Search for the cell housing the specified text and yield its (X, Y) center coordinate. 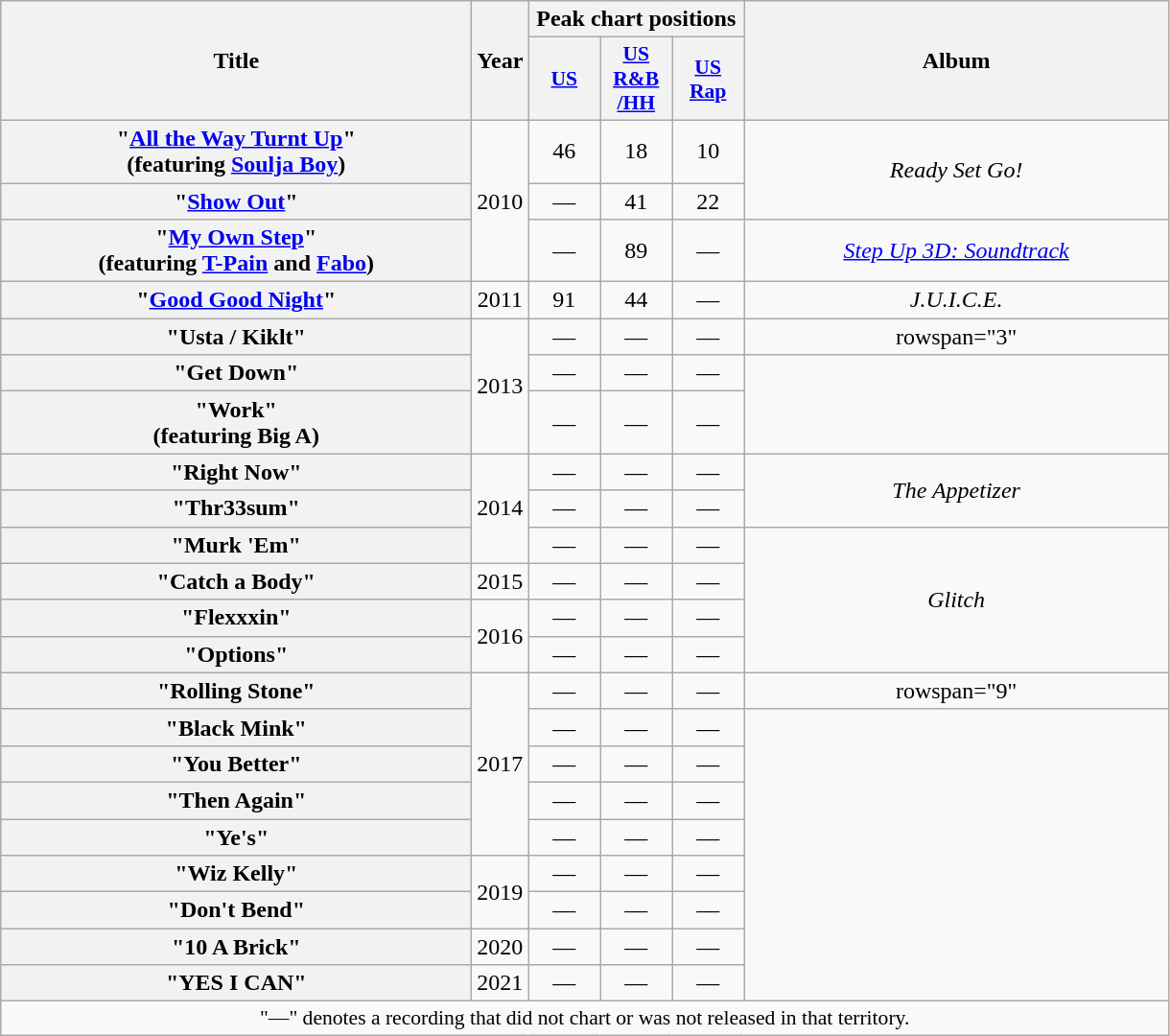
USRap (708, 79)
89 (637, 251)
US (564, 79)
2011 (501, 300)
2016 (501, 636)
"Rolling Stone" (236, 691)
"Flexxxin" (236, 618)
18 (637, 152)
Step Up 3D: Soundtrack (957, 251)
91 (564, 300)
"YES I CAN" (236, 983)
"Wiz Kelly" (236, 874)
Peak chart positions (637, 19)
rowspan="9" (957, 691)
Year (501, 61)
22 (708, 200)
41 (637, 200)
"Right Now" (236, 472)
2010 (501, 200)
46 (564, 152)
2015 (501, 581)
"Ye's" (236, 837)
2019 (501, 892)
"All the Way Turnt Up" (featuring Soulja Boy) (236, 152)
Glitch (957, 600)
"You Better" (236, 764)
"My Own Step" (featuring T-Pain and Fabo) (236, 251)
USR&B/HH (637, 79)
10 (708, 152)
2014 (501, 508)
"Options" (236, 654)
"—" denotes a recording that did not chart or was not released in that territory. (585, 1019)
"Usta / Kiklt" (236, 337)
"10 A Brick" (236, 947)
Album (957, 61)
"Get Down" (236, 373)
2013 (501, 386)
"Murk 'Em" (236, 545)
J.U.I.C.E. (957, 300)
2020 (501, 947)
Ready Set Go! (957, 169)
44 (637, 300)
Title (236, 61)
2021 (501, 983)
"Then Again" (236, 800)
"Black Mink" (236, 727)
rowspan="3" (957, 337)
The Appetizer (957, 490)
"Show Out" (236, 200)
"Good Good Night" (236, 300)
"Don't Bend" (236, 910)
"Catch a Body" (236, 581)
"Work" (featuring Big A) (236, 422)
2017 (501, 764)
"Thr33sum" (236, 508)
